Provide the [X, Y] coordinate of the cell's center where the given text is located.  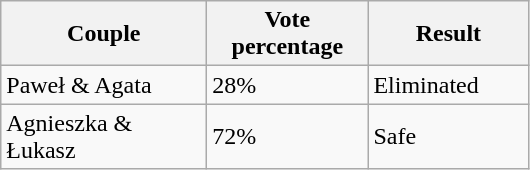
Couple [104, 34]
Vote percentage [288, 34]
Result [448, 34]
Paweł & Agata [104, 85]
72% [288, 136]
28% [288, 85]
Eliminated [448, 85]
Agnieszka & Łukasz [104, 136]
Safe [448, 136]
